Determine the [x, y] coordinate at the center of the cell enclosing the given text.  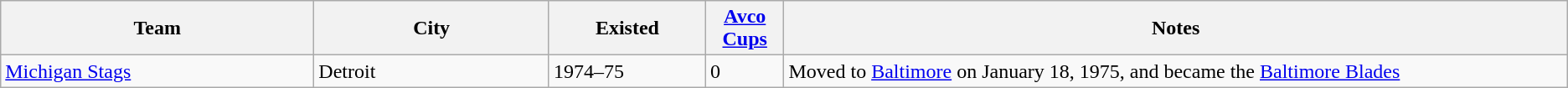
Existed [627, 28]
Team [157, 28]
Notes [1176, 28]
1974–75 [627, 71]
Detroit [432, 71]
Avco Cups [745, 28]
0 [745, 71]
Michigan Stags [157, 71]
Moved to Baltimore on January 18, 1975, and became the Baltimore Blades [1176, 71]
City [432, 28]
